Return the [X, Y] coordinate for the center point of the cell that contains the specified text.  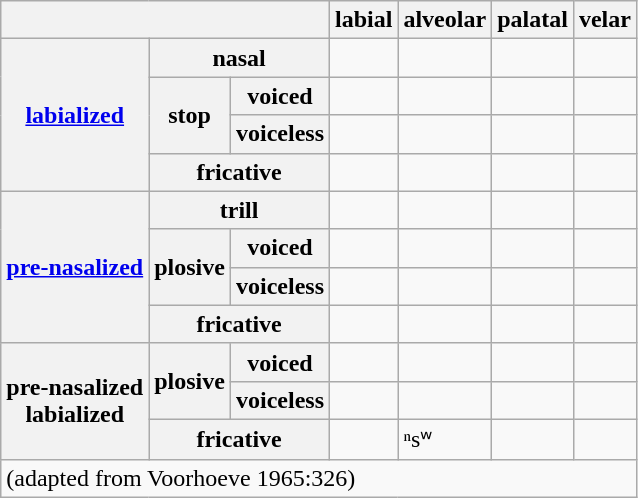
velar [604, 20]
pre-nasalizedlabialized [75, 401]
palatal [533, 20]
stop [190, 115]
nasal [240, 58]
pre-nasalized [75, 267]
trill [240, 210]
ⁿsʷ [445, 439]
alveolar [445, 20]
labialized [75, 115]
(adapted from Voorhoeve 1965:326) [319, 478]
labial [364, 20]
